For the text-containing cell, return its midpoint in (X, Y) coordinate format. 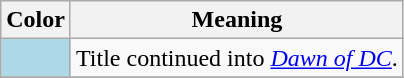
Color (36, 20)
Meaning (236, 20)
Title continued into Dawn of DC. (236, 58)
